Determine the (X, Y) coordinate at the center of the cell enclosing the given text.  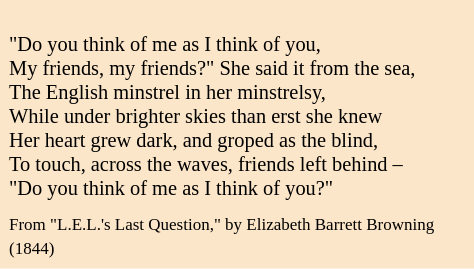
From "L.E.L.'s Last Question," by Elizabeth Barrett Browning (1844) (238, 236)
